Extract the [x, y] coordinate from the center of the cell holding the provided text.  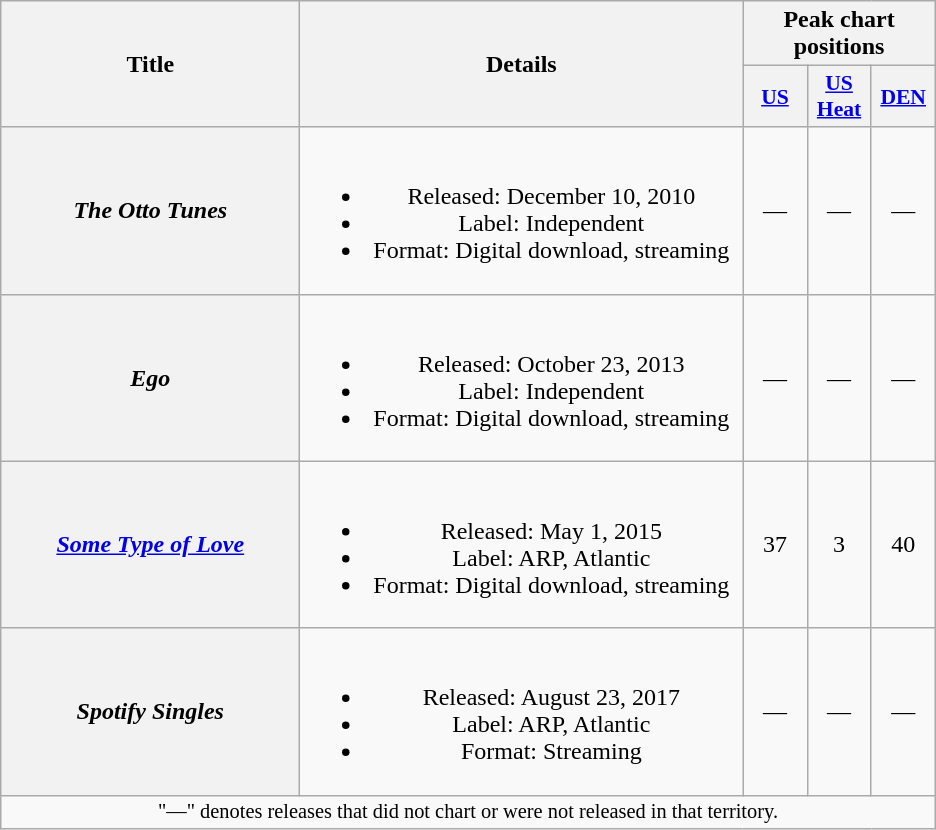
Title [150, 64]
"—" denotes releases that did not chart or were not released in that territory. [468, 812]
The Otto Tunes [150, 210]
DEN [903, 96]
Released: December 10, 2010Label: IndependentFormat: Digital download, streaming [522, 210]
USHeat [839, 96]
Some Type of Love [150, 544]
Released: May 1, 2015Label: ARP, AtlanticFormat: Digital download, streaming [522, 544]
Spotify Singles [150, 712]
Details [522, 64]
40 [903, 544]
Released: October 23, 2013Label: IndependentFormat: Digital download, streaming [522, 378]
3 [839, 544]
Peak chartpositions [839, 34]
Released: August 23, 2017Label: ARP, AtlanticFormat: Streaming [522, 712]
US [775, 96]
Ego [150, 378]
37 [775, 544]
